Locate the cell with the specified text and output its (X, Y) center coordinate. 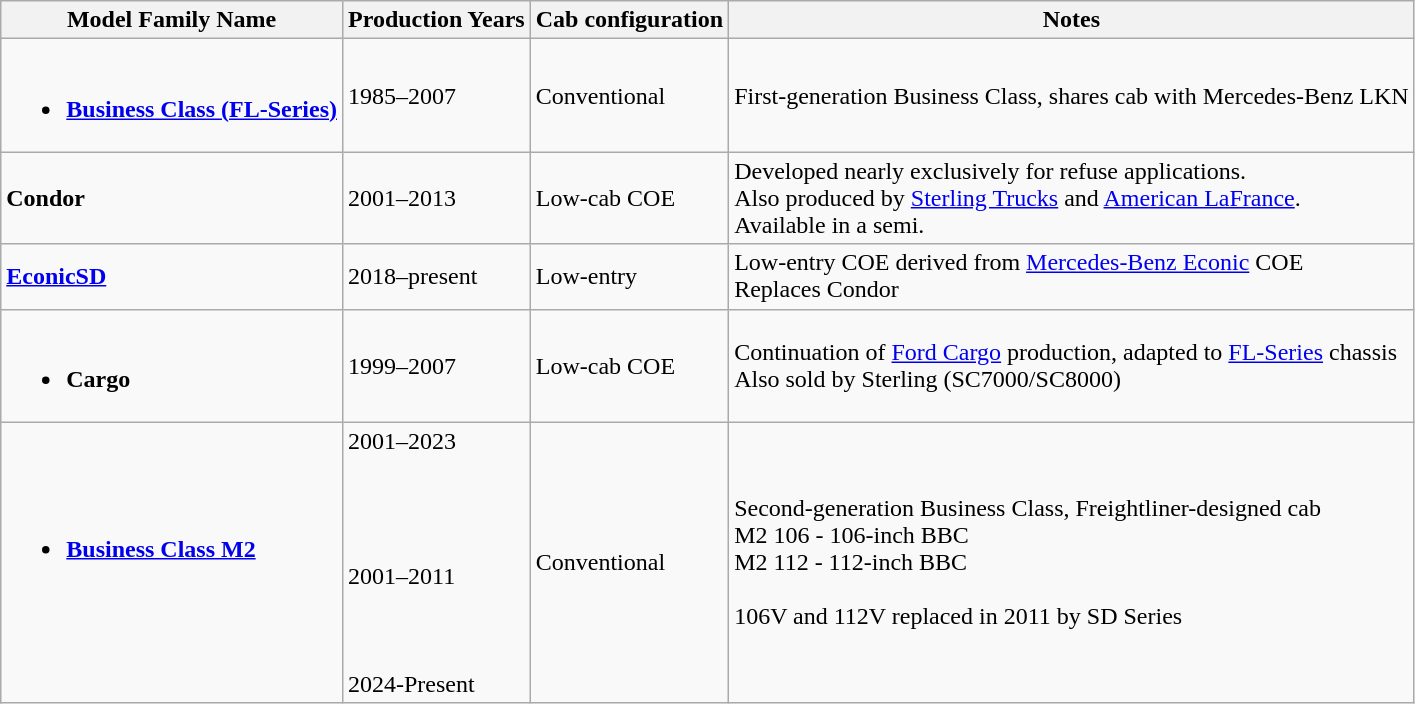
Condor (172, 198)
1985–2007 (436, 96)
Low-entry COE derived from Mercedes-Benz Econic COEReplaces Condor (1072, 276)
Second-generation Business Class, Freightliner-designed cabM2 106 - 106-inch BBCM2 112 - 112-inch BBC 106V and 112V replaced in 2011 by SD Series (1072, 562)
Cargo (172, 366)
2001–20232001–20112024-Present (436, 562)
Business Class M2 (172, 562)
1999–2007 (436, 366)
Cab configuration (629, 20)
First-generation Business Class, shares cab with Mercedes-Benz LKN (1072, 96)
Production Years (436, 20)
Low-entry (629, 276)
EconicSD (172, 276)
Developed nearly exclusively for refuse applications.Also produced by Sterling Trucks and American LaFrance.Available in a semi. (1072, 198)
2001–2013 (436, 198)
Model Family Name (172, 20)
Continuation of Ford Cargo production, adapted to FL-Series chassisAlso sold by Sterling (SC7000/SC8000) (1072, 366)
Notes (1072, 20)
2018–present (436, 276)
Business Class (FL-Series) (172, 96)
